Return the [X, Y] coordinate for the center point of the cell that contains the specified text.  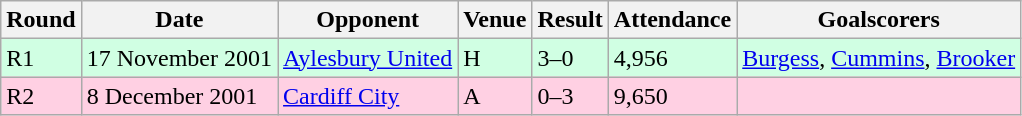
Result [570, 20]
R2 [41, 96]
Cardiff City [368, 96]
3–0 [570, 58]
A [495, 96]
Opponent [368, 20]
4,956 [672, 58]
0–3 [570, 96]
R1 [41, 58]
Burgess, Cummins, Brooker [879, 58]
Round [41, 20]
H [495, 58]
Venue [495, 20]
8 December 2001 [179, 96]
9,650 [672, 96]
Date [179, 20]
17 November 2001 [179, 58]
Attendance [672, 20]
Goalscorers [879, 20]
Aylesbury United [368, 58]
